Output the (x, y) coordinate of the center of the cell containing the given text.  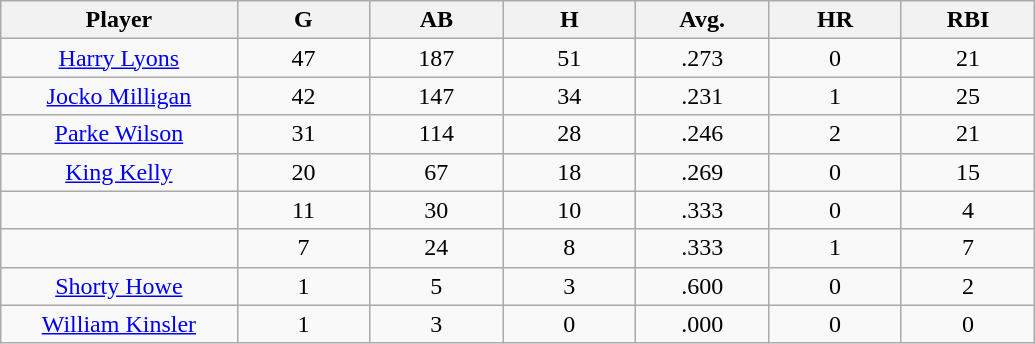
William Kinsler (119, 324)
.246 (702, 134)
AB (436, 20)
18 (570, 172)
187 (436, 58)
114 (436, 134)
H (570, 20)
.600 (702, 286)
Parke Wilson (119, 134)
20 (304, 172)
RBI (968, 20)
5 (436, 286)
Jocko Milligan (119, 96)
.231 (702, 96)
8 (570, 248)
24 (436, 248)
Avg. (702, 20)
34 (570, 96)
15 (968, 172)
51 (570, 58)
147 (436, 96)
31 (304, 134)
30 (436, 210)
Player (119, 20)
25 (968, 96)
10 (570, 210)
11 (304, 210)
42 (304, 96)
.269 (702, 172)
King Kelly (119, 172)
HR (836, 20)
G (304, 20)
.273 (702, 58)
Harry Lyons (119, 58)
47 (304, 58)
67 (436, 172)
28 (570, 134)
4 (968, 210)
.000 (702, 324)
Shorty Howe (119, 286)
